Extract the (x, y) coordinate from the center of the cell holding the provided text.  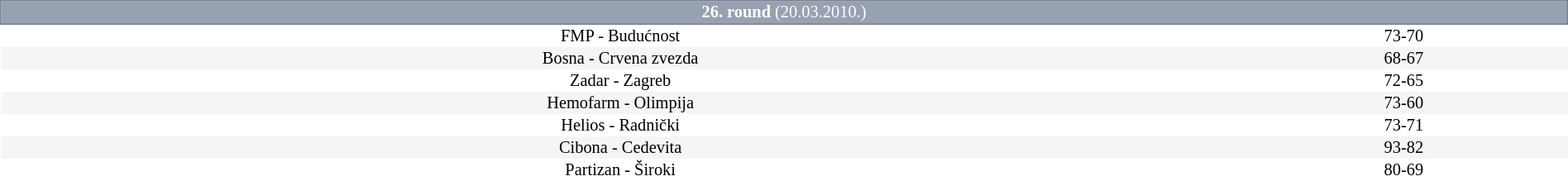
68-67 (1404, 58)
Cibona - Cedevita (620, 147)
Bosna - Crvena zvezda (620, 58)
Zadar - Zagreb (620, 81)
73-60 (1404, 102)
73-71 (1404, 126)
72-65 (1404, 81)
73-70 (1404, 36)
93-82 (1404, 147)
26. round (20.03.2010.) (784, 12)
Helios - Radnički (620, 126)
Partizan - Široki (620, 170)
80-69 (1404, 170)
Hemofarm - Olimpija (620, 102)
FMP - Budućnost (620, 36)
